Provide the (x, y) coordinate of the cell's center where the given text is located.  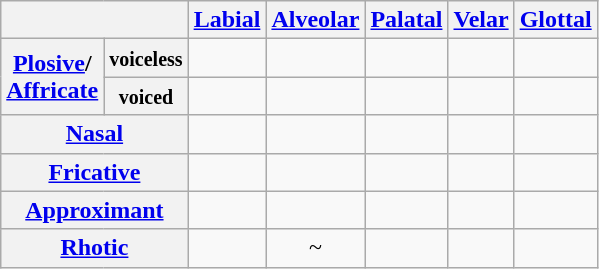
voiceless (146, 58)
Nasal (94, 134)
Fricative (94, 172)
voiced (146, 96)
Velar (481, 20)
Approximant (94, 210)
~ (316, 248)
Rhotic (94, 248)
Plosive/Affricate (52, 77)
Labial (227, 20)
Glottal (556, 20)
Palatal (406, 20)
Alveolar (316, 20)
